Return the [X, Y] coordinate for the center point of the cell that contains the specified text.  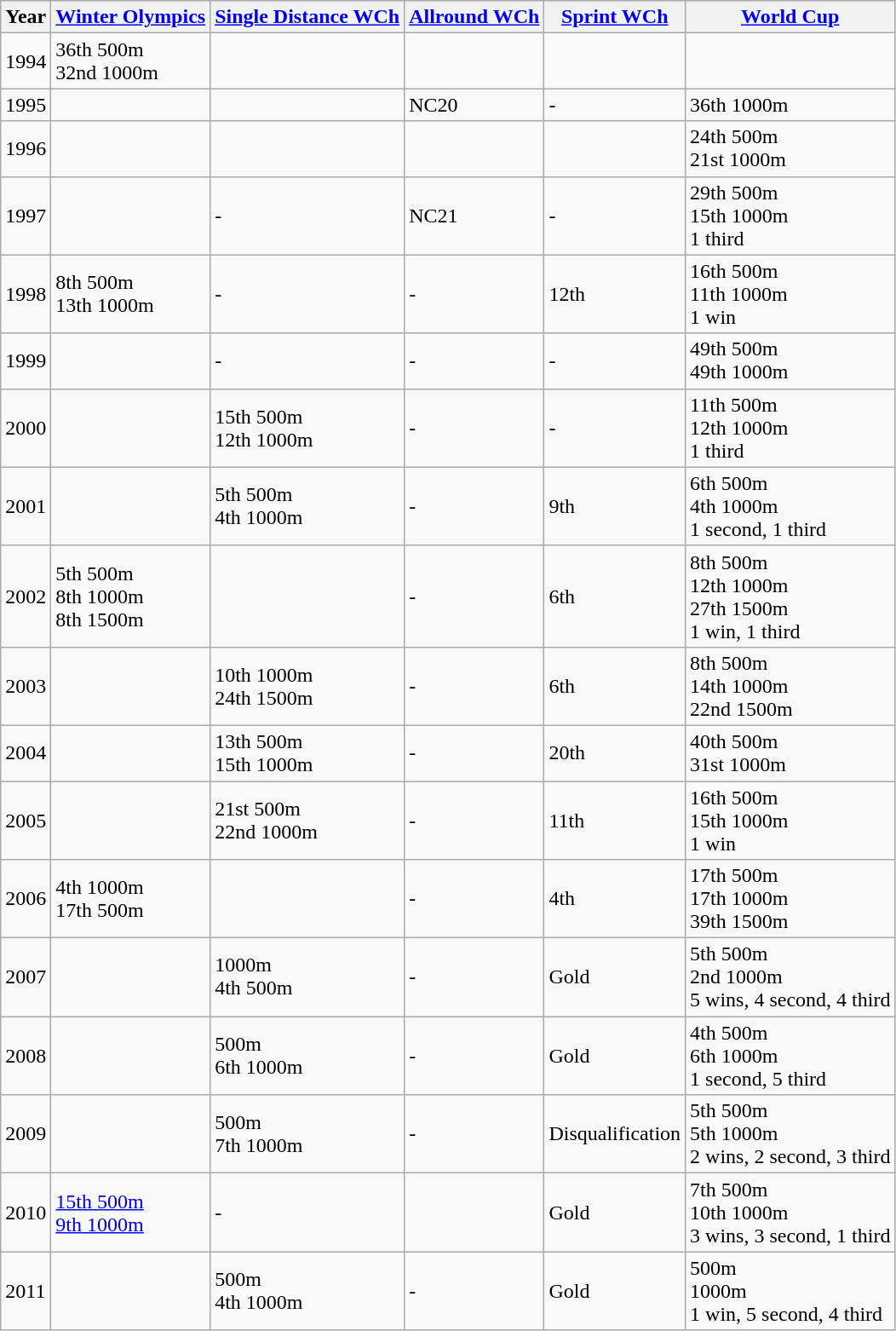
1996 [26, 148]
2011 [26, 1291]
1000m4th 500m [307, 977]
NC20 [474, 105]
500m4th 1000m [307, 1291]
1994 [26, 61]
500m6th 1000m [307, 1056]
15th 500m9th 1000m [131, 1213]
7th 500m10th 1000m3 wins, 3 second, 1 third [790, 1213]
20th [615, 753]
5th 500m8th 1000m8th 1500m [131, 596]
2010 [26, 1213]
1999 [26, 361]
2001 [26, 506]
11th [615, 820]
Disqualification [615, 1134]
5th 500m4th 1000m [307, 506]
Allround WCh [474, 17]
2006 [26, 899]
4th [615, 899]
12th [615, 294]
5th 500m2nd 1000m5 wins, 4 second, 4 third [790, 977]
9th [615, 506]
2008 [26, 1056]
5th 500m5th 1000m2 wins, 2 second, 3 third [790, 1134]
World Cup [790, 17]
4th 500m6th 1000m1 second, 5 third [790, 1056]
Sprint WCh [615, 17]
16th 500m11th 1000m1 win [790, 294]
36th 1000m [790, 105]
Winter Olympics [131, 17]
49th 500m49th 1000m [790, 361]
2002 [26, 596]
8th 500m13th 1000m [131, 294]
11th 500m12th 1000m1 third [790, 428]
Year [26, 17]
2009 [26, 1134]
2005 [26, 820]
6th 500m4th 1000m1 second, 1 third [790, 506]
17th 500m17th 1000m39th 1500m [790, 899]
4th 1000m17th 500m [131, 899]
16th 500m15th 1000m1 win [790, 820]
13th 500m15th 1000m [307, 753]
10th 1000m24th 1500m [307, 686]
8th 500m14th 1000m22nd 1500m [790, 686]
500m 1000m1 win, 5 second, 4 third [790, 1291]
2004 [26, 753]
24th 500m21st 1000m [790, 148]
36th 500m32nd 1000m [131, 61]
15th 500m12th 1000m [307, 428]
1995 [26, 105]
29th 500m15th 1000m1 third [790, 216]
40th 500m31st 1000m [790, 753]
Single Distance WCh [307, 17]
1997 [26, 216]
2007 [26, 977]
21st 500m22nd 1000m [307, 820]
500m7th 1000m [307, 1134]
NC21 [474, 216]
2000 [26, 428]
1998 [26, 294]
8th 500m12th 1000m27th 1500m1 win, 1 third [790, 596]
2003 [26, 686]
